Identify which cell holds the provided text, then report its (x, y) central coordinate. 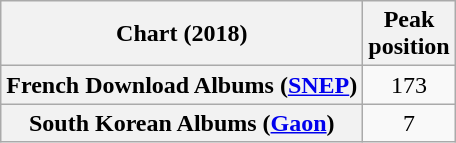
Peakposition (409, 34)
French Download Albums (SNEP) (182, 85)
173 (409, 85)
South Korean Albums (Gaon) (182, 123)
7 (409, 123)
Chart (2018) (182, 34)
